Return (X, Y) of the center of cell containing provided text 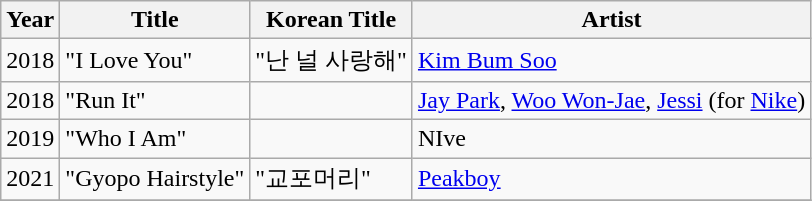
"교포머리" (332, 180)
"I Love You" (155, 60)
"Gyopo Hairstyle" (155, 180)
Kim Bum Soo (611, 60)
"Run It" (155, 100)
Title (155, 20)
Year (30, 20)
"Who I Am" (155, 138)
2019 (30, 138)
Korean Title (332, 20)
2021 (30, 180)
Peakboy (611, 180)
NIve (611, 138)
Artist (611, 20)
Jay Park, Woo Won-Jae, Jessi (for Nike) (611, 100)
"난 널 사랑해" (332, 60)
